Locate the cell with the specified text and output its [x, y] center coordinate. 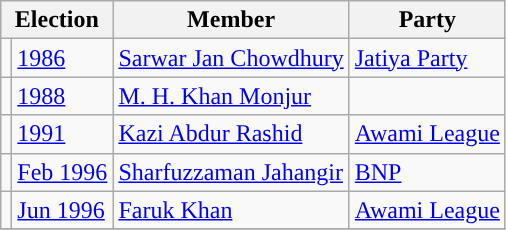
Jun 1996 [62, 210]
Member [231, 20]
Party [427, 20]
Jatiya Party [427, 58]
1991 [62, 134]
Feb 1996 [62, 172]
1988 [62, 96]
Sarwar Jan Chowdhury [231, 58]
1986 [62, 58]
Faruk Khan [231, 210]
Election [57, 20]
Kazi Abdur Rashid [231, 134]
M. H. Khan Monjur [231, 96]
Sharfuzzaman Jahangir [231, 172]
BNP [427, 172]
